Scan for the cell matching the given text and deliver its (x, y) coordinate at center. 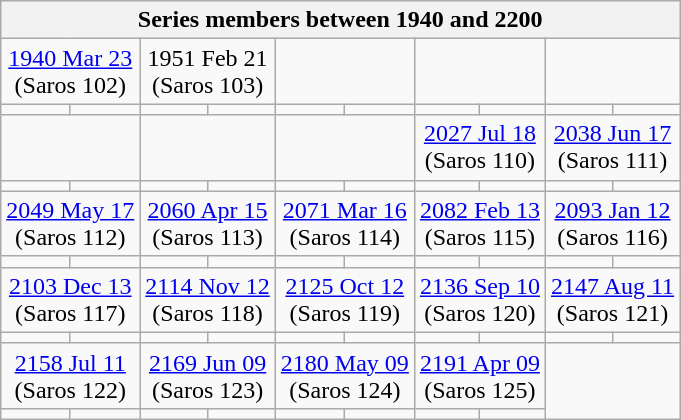
2082 Feb 13(Saros 115) (480, 224)
2071 Mar 16(Saros 114) (344, 224)
2038 Jun 17(Saros 111) (612, 148)
2191 Apr 09(Saros 125) (480, 376)
1951 Feb 21(Saros 103) (208, 72)
2147 Aug 11(Saros 121) (612, 300)
Series members between 1940 and 2200 (340, 20)
2169 Jun 09(Saros 123) (208, 376)
2060 Apr 15(Saros 113) (208, 224)
2125 Oct 12(Saros 119) (344, 300)
2103 Dec 13(Saros 117) (70, 300)
1940 Mar 23(Saros 102) (70, 72)
2136 Sep 10(Saros 120) (480, 300)
2158 Jul 11(Saros 122) (70, 376)
2027 Jul 18(Saros 110) (480, 148)
2049 May 17(Saros 112) (70, 224)
2093 Jan 12(Saros 116) (612, 224)
2114 Nov 12(Saros 118) (208, 300)
2180 May 09(Saros 124) (344, 376)
